Return (x, y) of the center of cell containing provided text 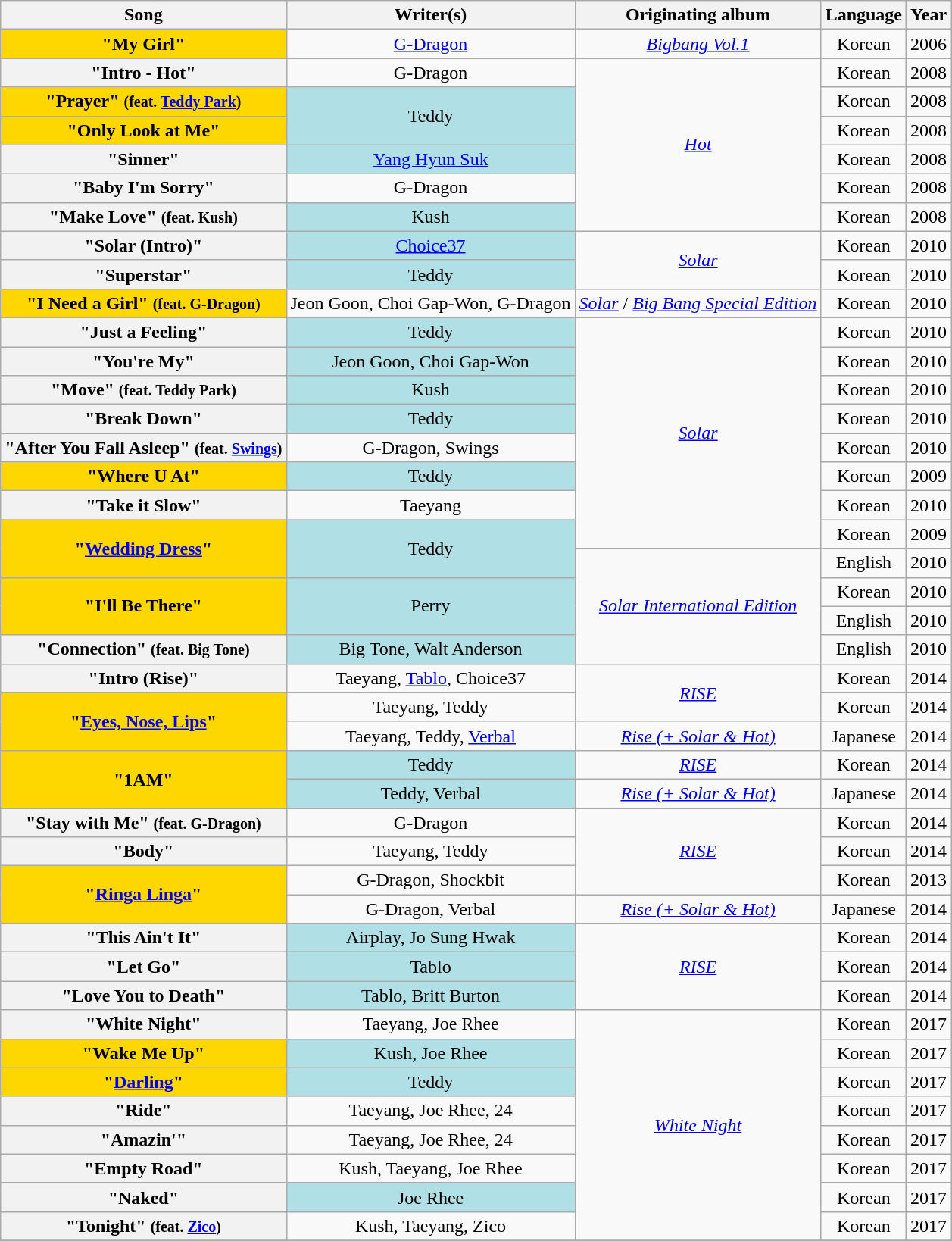
G-Dragon, Shockbit (430, 880)
Kush, Joe Rhee (430, 1053)
"Take it Slow" (144, 505)
G-Dragon, Swings (430, 448)
Hot (698, 145)
Taeyang, Joe Rhee (430, 1024)
"Ringa Linga" (144, 895)
"Amazin'" (144, 1139)
Song (144, 15)
"This Ain't It" (144, 938)
"Naked" (144, 1197)
Writer(s) (430, 15)
Teddy, Verbal (430, 793)
"White Night" (144, 1024)
2013 (929, 880)
Tablo (430, 967)
Taeyang, Tablo, Choice37 (430, 678)
"Wake Me Up" (144, 1053)
"After You Fall Asleep" (feat. Swings) (144, 448)
Airplay, Jo Sung Hwak (430, 938)
"Connection" (feat. Big Tone) (144, 649)
Taeyang (430, 505)
Solar / Big Bang Special Edition (698, 303)
"Prayer" (feat. Teddy Park) (144, 102)
Originating album (698, 15)
Kush, Taeyang, Joe Rhee (430, 1168)
"Intro (Rise)" (144, 678)
"Let Go" (144, 967)
"Break Down" (144, 419)
"Wedding Dress" (144, 549)
White Night (698, 1125)
Year (929, 15)
Yang Hyun Suk (430, 159)
"Body" (144, 852)
"Eyes, Nose, Lips" (144, 721)
"Love You to Death" (144, 996)
Jeon Goon, Choi Gap-Won, G-Dragon (430, 303)
"Tonight" (feat. Zico) (144, 1226)
Jeon Goon, Choi Gap-Won (430, 361)
"Solar (Intro)" (144, 245)
Bigbang Vol.1 (698, 44)
"Ride" (144, 1111)
"Stay with Me" (feat. G-Dragon) (144, 822)
"Darling" (144, 1082)
"I'll Be There" (144, 606)
Big Tone, Walt Anderson (430, 649)
G-Dragon, Verbal (430, 909)
"Superstar" (144, 274)
2006 (929, 44)
Kush, Taeyang, Zico (430, 1226)
"Baby I'm Sorry" (144, 188)
Solar International Edition (698, 606)
Taeyang, Teddy, Verbal (430, 736)
"My Girl" (144, 44)
"Empty Road" (144, 1168)
"You're My" (144, 361)
Language (863, 15)
Choice37 (430, 245)
"I Need a Girl" (feat. G-Dragon) (144, 303)
"1AM" (144, 779)
"Intro - Hot" (144, 73)
"Where U At" (144, 477)
Joe Rhee (430, 1197)
"Just a Feeling" (144, 332)
"Make Love" (feat. Kush) (144, 217)
Tablo, Britt Burton (430, 996)
Perry (430, 606)
"Sinner" (144, 159)
"Move" (feat. Teddy Park) (144, 390)
"Only Look at Me" (144, 130)
